Return the [X, Y] coordinate for the center point of the cell that contains the specified text.  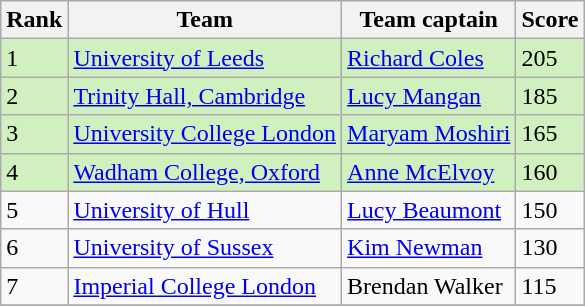
Richard Coles [429, 58]
Anne McElvoy [429, 172]
Wadham College, Oxford [205, 172]
4 [34, 172]
Team captain [429, 20]
University of Hull [205, 210]
University of Leeds [205, 58]
Team [205, 20]
Lucy Mangan [429, 96]
115 [550, 286]
3 [34, 134]
University of Sussex [205, 248]
Lucy Beaumont [429, 210]
Kim Newman [429, 248]
7 [34, 286]
University College London [205, 134]
5 [34, 210]
2 [34, 96]
150 [550, 210]
160 [550, 172]
185 [550, 96]
Brendan Walker [429, 286]
Score [550, 20]
Imperial College London [205, 286]
6 [34, 248]
165 [550, 134]
Trinity Hall, Cambridge [205, 96]
1 [34, 58]
Maryam Moshiri [429, 134]
Rank [34, 20]
205 [550, 58]
130 [550, 248]
